Determine the (X, Y) coordinate at the center of the cell enclosing the given text.  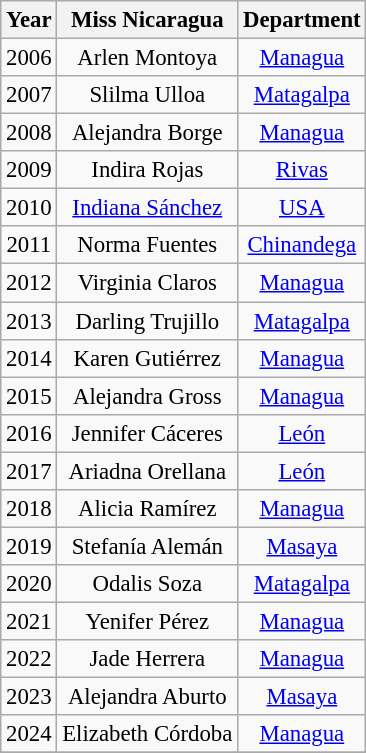
2021 (29, 621)
2014 (29, 358)
Jade Herrera (148, 659)
Elizabeth Córdoba (148, 734)
2008 (29, 133)
2012 (29, 283)
2013 (29, 321)
USA (302, 208)
2007 (29, 95)
Yenifer Pérez (148, 621)
Alejandra Borge (148, 133)
2019 (29, 546)
Odalis Soza (148, 584)
2022 (29, 659)
Alejandra Gross (148, 396)
Miss Nicaragua (148, 20)
2010 (29, 208)
Department (302, 20)
2020 (29, 584)
Arlen Montoya (148, 58)
Indiana Sánchez (148, 208)
Darling Trujillo (148, 321)
Virginia Claros (148, 283)
Stefanía Alemán (148, 546)
2006 (29, 58)
Chinandega (302, 245)
Karen Gutiérrez (148, 358)
Ariadna Orellana (148, 471)
2011 (29, 245)
Alejandra Aburto (148, 697)
Rivas (302, 170)
Indira Rojas (148, 170)
Year (29, 20)
Jennifer Cáceres (148, 433)
2015 (29, 396)
2016 (29, 433)
2009 (29, 170)
2023 (29, 697)
Norma Fuentes (148, 245)
Slilma Ulloa (148, 95)
2017 (29, 471)
2018 (29, 509)
Alicia Ramírez (148, 509)
2024 (29, 734)
